Locate the cell with the specified text and output its (x, y) center coordinate. 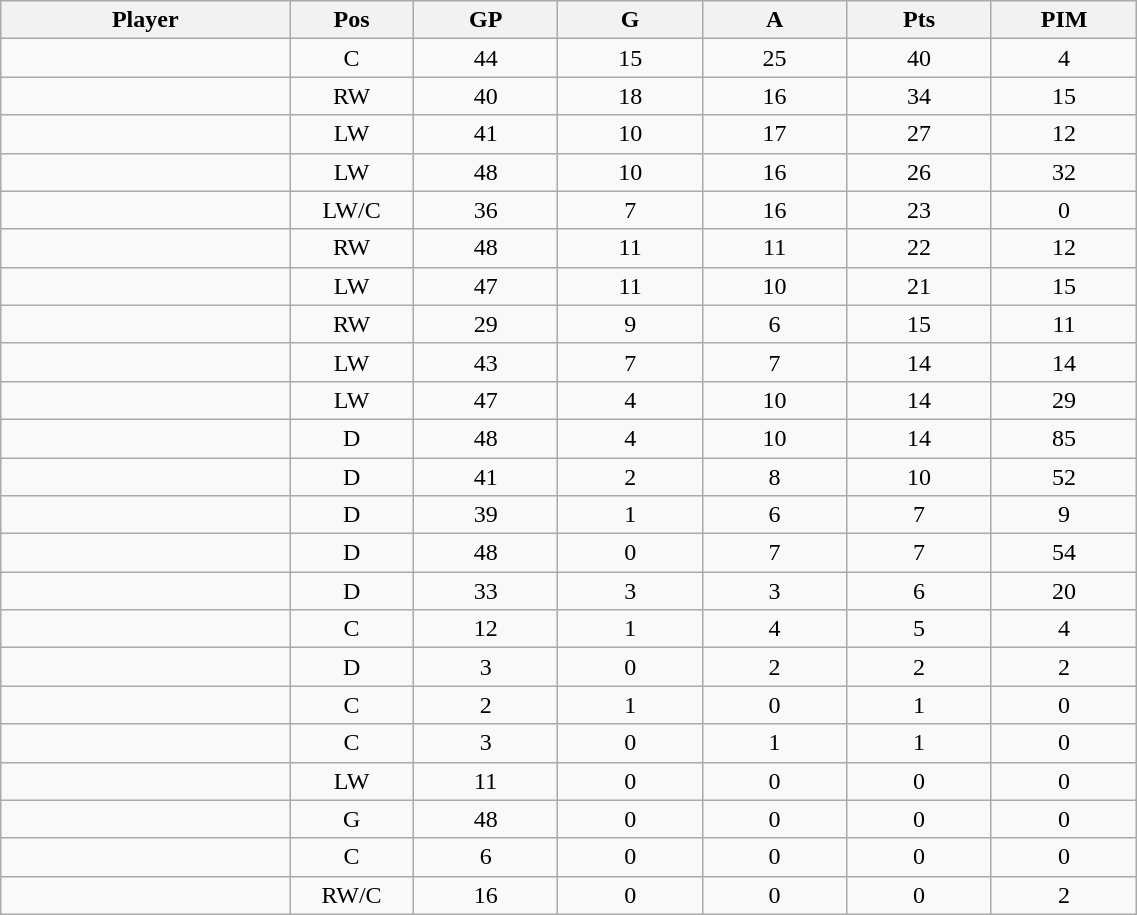
26 (919, 172)
36 (485, 210)
20 (1064, 591)
Pts (919, 20)
32 (1064, 172)
8 (774, 477)
34 (919, 96)
44 (485, 58)
54 (1064, 553)
A (774, 20)
21 (919, 286)
17 (774, 134)
39 (485, 515)
Pos (352, 20)
RW/C (352, 895)
5 (919, 629)
22 (919, 248)
85 (1064, 438)
PIM (1064, 20)
27 (919, 134)
GP (485, 20)
Player (146, 20)
33 (485, 591)
43 (485, 362)
18 (630, 96)
LW/C (352, 210)
23 (919, 210)
52 (1064, 477)
25 (774, 58)
